Capture the cell that displays the provided text and extract its [x, y] central coordinate. 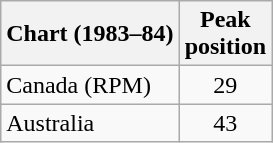
Chart (1983–84) [90, 34]
Peakposition [225, 34]
43 [225, 123]
Australia [90, 123]
29 [225, 85]
Canada (RPM) [90, 85]
